Find where the given text appears and provide that cell's center as [x, y] coordinate. 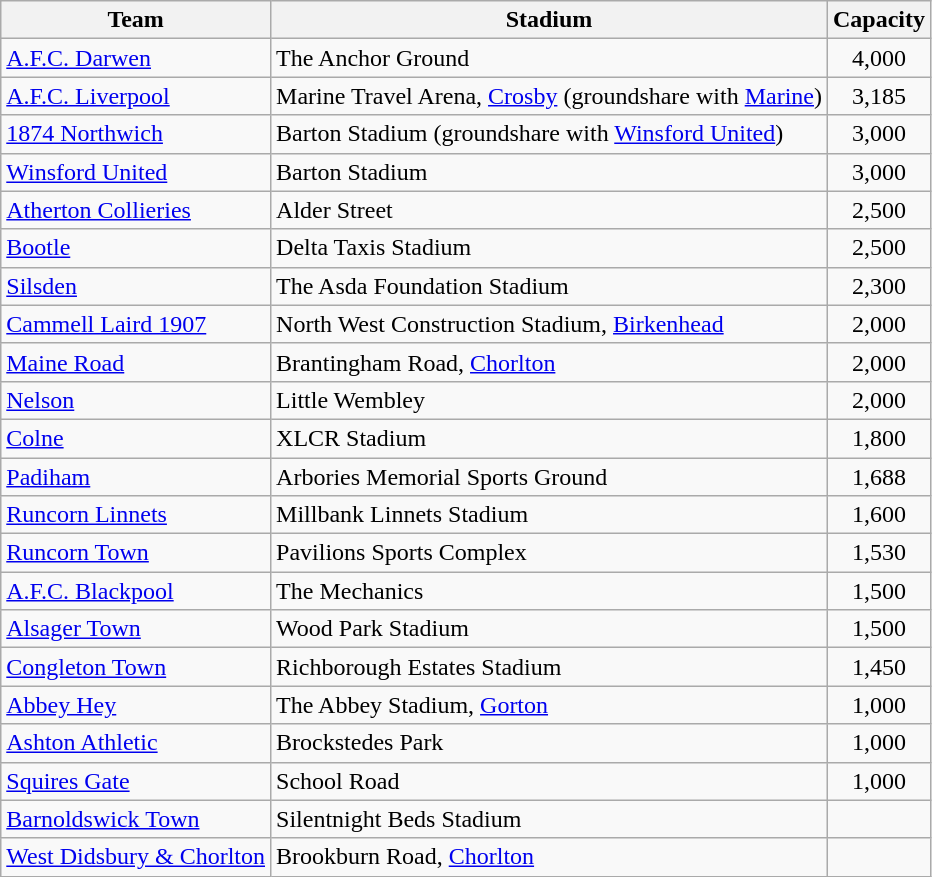
Maine Road [136, 362]
1,688 [880, 477]
1,450 [880, 667]
1,800 [880, 438]
Nelson [136, 400]
Silsden [136, 286]
4,000 [880, 58]
Squires Gate [136, 781]
West Didsbury & Chorlton [136, 857]
A.F.C. Liverpool [136, 96]
Atherton Collieries [136, 210]
Marine Travel Arena, Crosby (groundshare with Marine) [550, 96]
1,530 [880, 553]
Millbank Linnets Stadium [550, 515]
North West Construction Stadium, Birkenhead [550, 324]
Brantingham Road, Chorlton [550, 362]
Padiham [136, 477]
Abbey Hey [136, 705]
Congleton Town [136, 667]
1,600 [880, 515]
Barton Stadium [550, 172]
Capacity [880, 20]
Team [136, 20]
Stadium [550, 20]
The Asda Foundation Stadium [550, 286]
1874 Northwich [136, 134]
Richborough Estates Stadium [550, 667]
Barnoldswick Town [136, 819]
Alsager Town [136, 629]
Delta Taxis Stadium [550, 248]
Arbories Memorial Sports Ground [550, 477]
Winsford United [136, 172]
XLCR Stadium [550, 438]
2,300 [880, 286]
Colne [136, 438]
Little Wembley [550, 400]
A.F.C. Darwen [136, 58]
Runcorn Town [136, 553]
Brookburn Road, Chorlton [550, 857]
School Road [550, 781]
Silentnight Beds Stadium [550, 819]
Wood Park Stadium [550, 629]
The Mechanics [550, 591]
Barton Stadium (groundshare with Winsford United) [550, 134]
Ashton Athletic [136, 743]
Cammell Laird 1907 [136, 324]
Runcorn Linnets [136, 515]
A.F.C. Blackpool [136, 591]
Brockstedes Park [550, 743]
Pavilions Sports Complex [550, 553]
The Anchor Ground [550, 58]
The Abbey Stadium, Gorton [550, 705]
Alder Street [550, 210]
3,185 [880, 96]
Bootle [136, 248]
